From the cell containing the given text, extract its center point as [x, y] coordinate. 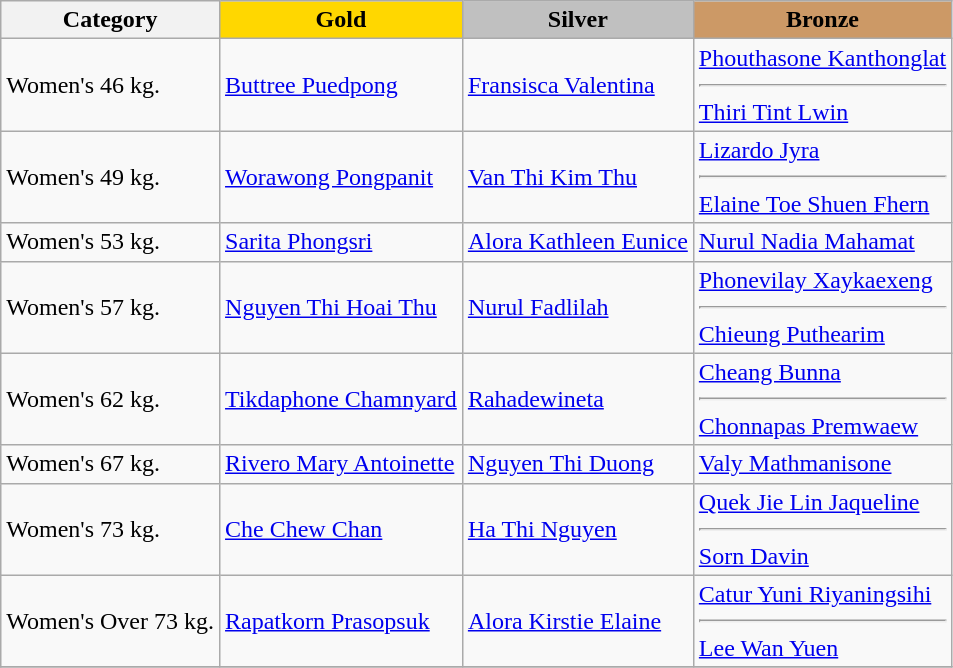
Nurul Fadlilah [578, 307]
Quek Jie Lin Jaqueline Sorn Davin [822, 529]
Women's 67 kg. [110, 464]
Category [110, 20]
Phonevilay Xaykaexeng Chieung Puthearim [822, 307]
Women's Over 73 kg. [110, 621]
Valy Mathmanisone [822, 464]
Sarita Phongsri [342, 242]
Cheang Bunna Chonnapas Premwaew [822, 399]
Tikdaphone Chamnyard [342, 399]
Che Chew Chan [342, 529]
Bronze [822, 20]
Nguyen Thi Hoai Thu [342, 307]
Alora Kathleen Eunice [578, 242]
Women's 73 kg. [110, 529]
Catur Yuni Riyaningsihi Lee Wan Yuen [822, 621]
Buttree Puedpong [342, 85]
Women's 53 kg. [110, 242]
Fransisca Valentina [578, 85]
Women's 46 kg. [110, 85]
Lizardo Jyra Elaine Toe Shuen Fhern [822, 177]
Women's 57 kg. [110, 307]
Nguyen Thi Duong [578, 464]
Nurul Nadia Mahamat [822, 242]
Worawong Pongpanit [342, 177]
Alora Kirstie Elaine [578, 621]
Gold [342, 20]
Women's 49 kg. [110, 177]
Rapatkorn Prasopsuk [342, 621]
Silver [578, 20]
Phouthasone Kanthonglat Thiri Tint Lwin [822, 85]
Rahadewineta [578, 399]
Women's 62 kg. [110, 399]
Rivero Mary Antoinette [342, 464]
Van Thi Kim Thu [578, 177]
Ha Thi Nguyen [578, 529]
